Pinpoint the cell where the given text exists, returning its (x, y) midpoint coordinate. 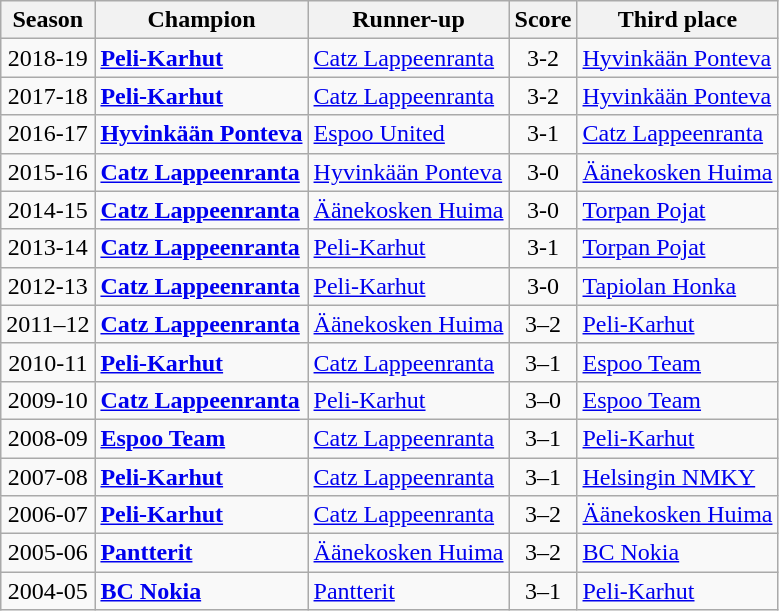
Tapiolan Honka (678, 286)
2008-09 (48, 438)
2004-05 (48, 591)
Third place (678, 20)
2011–12 (48, 324)
2013-14 (48, 248)
Runner-up (408, 20)
Season (48, 20)
Score (543, 20)
Helsingin NMKY (678, 477)
2015-16 (48, 172)
Espoo United (408, 134)
2018-19 (48, 58)
2014-15 (48, 210)
2012-13 (48, 286)
2017-18 (48, 96)
2005-06 (48, 553)
Champion (202, 20)
2016-17 (48, 134)
2010-11 (48, 362)
2006-07 (48, 515)
3–0 (543, 400)
2009-10 (48, 400)
2007-08 (48, 477)
